Capture the cell that displays the provided text and extract its [X, Y] central coordinate. 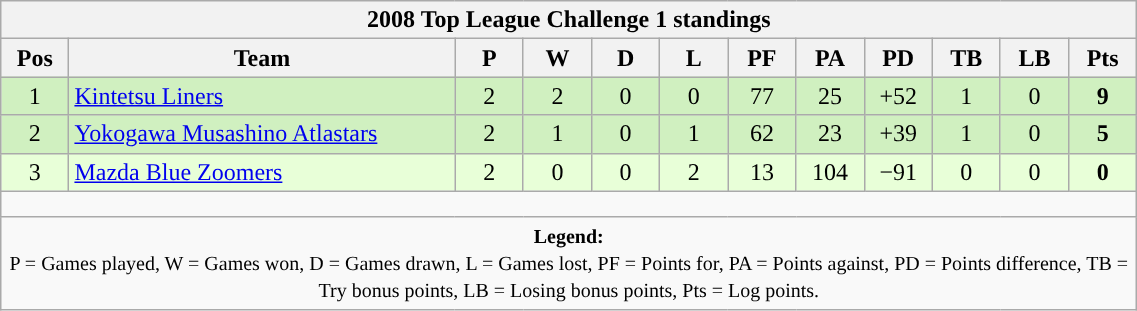
+52 [898, 96]
104 [830, 172]
Mazda Blue Zoomers [262, 172]
W [557, 58]
5 [1103, 134]
Team [262, 58]
PF [762, 58]
2008 Top League Challenge 1 standings [569, 20]
Kintetsu Liners [262, 96]
Pos [35, 58]
9 [1103, 96]
D [625, 58]
TB [966, 58]
25 [830, 96]
23 [830, 134]
PD [898, 58]
62 [762, 134]
−91 [898, 172]
Pts [1103, 58]
+39 [898, 134]
LB [1034, 58]
13 [762, 172]
L [694, 58]
PA [830, 58]
3 [35, 172]
Yokogawa Musashino Atlastars [262, 134]
P [489, 58]
77 [762, 96]
